Determine the [x, y] coordinate at the center of the cell enclosing the given text.  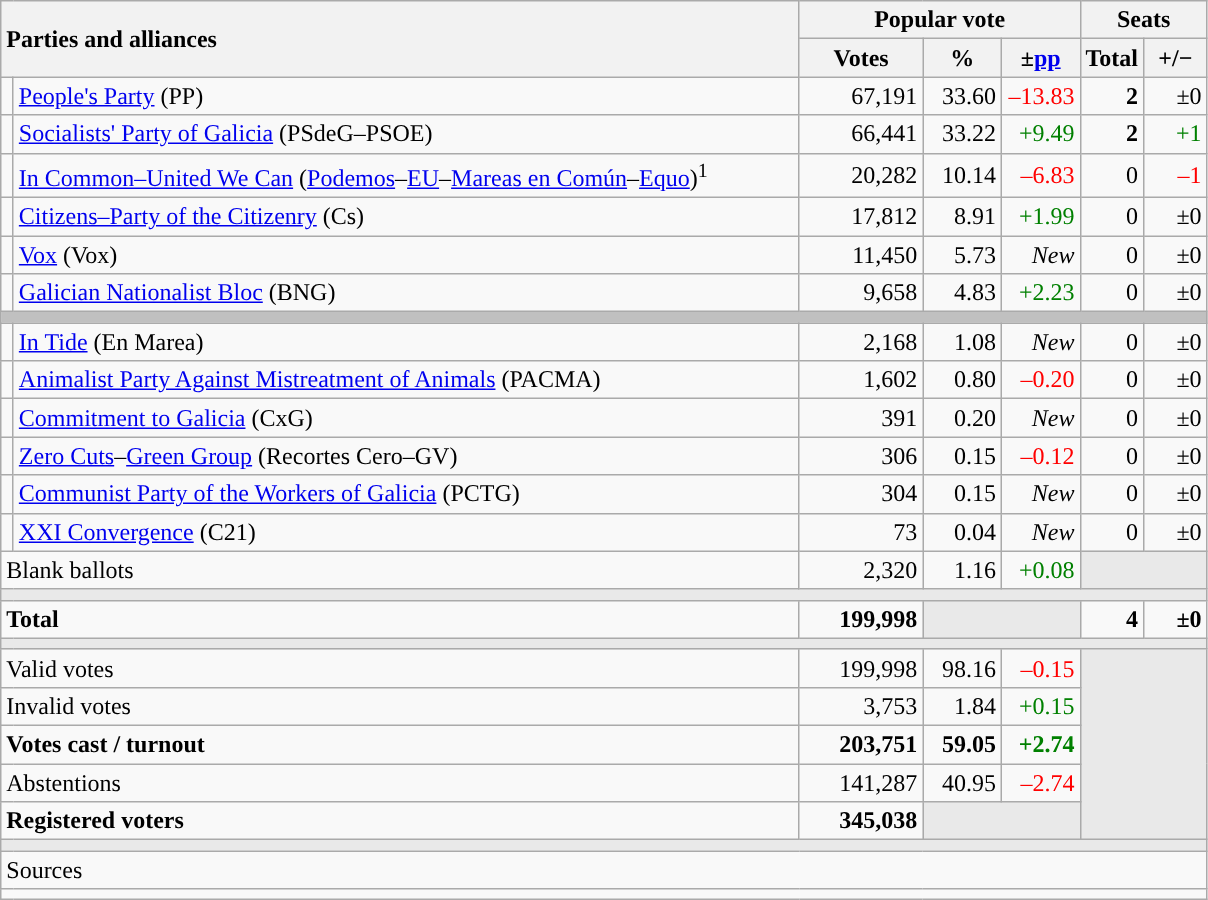
+9.49 [1040, 134]
304 [861, 494]
+2.23 [1040, 293]
59.05 [962, 745]
Zero Cuts–Green Group (Recortes Cero–GV) [406, 456]
In Common–United We Can (Podemos–EU–Mareas en Común–Equo)1 [406, 176]
2,168 [861, 342]
Parties and alliances [400, 39]
4 [1112, 619]
66,441 [861, 134]
33.22 [962, 134]
391 [861, 418]
8.91 [962, 217]
2,320 [861, 570]
–2.74 [1040, 783]
Votes cast / turnout [400, 745]
0.80 [962, 380]
+2.74 [1040, 745]
People's Party (PP) [406, 96]
1.08 [962, 342]
67,191 [861, 96]
+/− [1176, 58]
9,658 [861, 293]
73 [861, 532]
Registered voters [400, 821]
98.16 [962, 668]
Communist Party of the Workers of Galicia (PCTG) [406, 494]
Popular vote [940, 20]
33.60 [962, 96]
–1 [1176, 176]
Seats [1144, 20]
306 [861, 456]
3,753 [861, 706]
Galician Nationalist Bloc (BNG) [406, 293]
% [962, 58]
Abstentions [400, 783]
17,812 [861, 217]
Sources [604, 870]
203,751 [861, 745]
0.04 [962, 532]
1.84 [962, 706]
Vox (Vox) [406, 255]
–13.83 [1040, 96]
141,287 [861, 783]
4.83 [962, 293]
–0.15 [1040, 668]
–0.20 [1040, 380]
11,450 [861, 255]
10.14 [962, 176]
–0.12 [1040, 456]
1,602 [861, 380]
Invalid votes [400, 706]
Animalist Party Against Mistreatment of Animals (PACMA) [406, 380]
Blank ballots [400, 570]
Citizens–Party of the Citizenry (Cs) [406, 217]
–6.83 [1040, 176]
+1 [1176, 134]
XXI Convergence (C21) [406, 532]
5.73 [962, 255]
In Tide (En Marea) [406, 342]
40.95 [962, 783]
Commitment to Galicia (CxG) [406, 418]
1.16 [962, 570]
Votes [861, 58]
Socialists' Party of Galicia (PSdeG–PSOE) [406, 134]
+0.08 [1040, 570]
345,038 [861, 821]
Valid votes [400, 668]
20,282 [861, 176]
+0.15 [1040, 706]
±pp [1040, 58]
+1.99 [1040, 217]
0.20 [962, 418]
